Provide the [X, Y] coordinate of the cell's center where the given text is located.  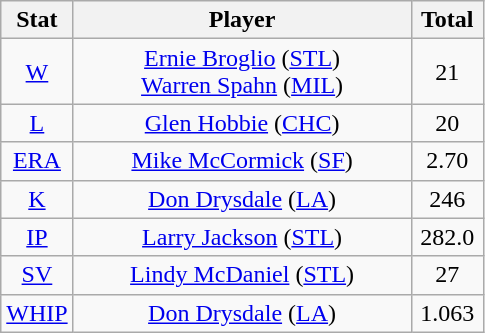
Lindy McDaniel (STL) [242, 275]
Larry Jackson (STL) [242, 237]
Total [447, 20]
K [37, 199]
L [37, 123]
2.70 [447, 161]
Ernie Broglio (STL)Warren Spahn (MIL) [242, 72]
WHIP [37, 313]
282.0 [447, 237]
246 [447, 199]
20 [447, 123]
Glen Hobbie (CHC) [242, 123]
1.063 [447, 313]
Player [242, 20]
IP [37, 237]
21 [447, 72]
SV [37, 275]
ERA [37, 161]
W [37, 72]
27 [447, 275]
Stat [37, 20]
Mike McCormick (SF) [242, 161]
